For the text-containing cell, return its midpoint in [x, y] coordinate format. 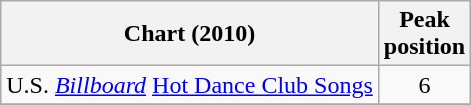
6 [424, 85]
Chart (2010) [190, 34]
Peakposition [424, 34]
U.S. Billboard Hot Dance Club Songs [190, 85]
